Extract the [x, y] coordinate from the center of the cell holding the provided text.  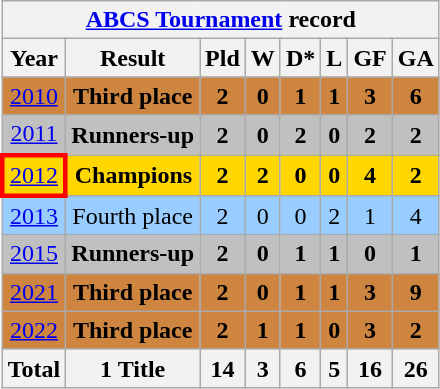
16 [370, 368]
Total [34, 368]
W [262, 58]
Result [133, 58]
5 [334, 368]
2013 [34, 216]
1 Title [133, 368]
Year [34, 58]
2011 [34, 135]
L [334, 58]
26 [416, 368]
9 [416, 292]
14 [223, 368]
2022 [34, 330]
2015 [34, 254]
2012 [34, 174]
Fourth place [133, 216]
GA [416, 58]
D* [300, 58]
2021 [34, 292]
Pld [223, 58]
Champions [133, 174]
GF [370, 58]
ABCS Tournament record [220, 20]
2010 [34, 96]
